Scan for the cell matching the given text and deliver its (X, Y) coordinate at center. 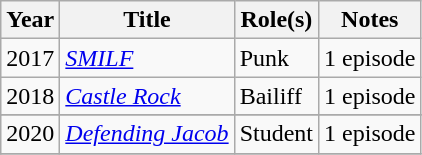
Role(s) (276, 20)
2017 (30, 58)
SMILF (147, 58)
Bailiff (276, 96)
Castle Rock (147, 96)
Student (276, 134)
2020 (30, 134)
2018 (30, 96)
Punk (276, 58)
Notes (370, 20)
Year (30, 20)
Title (147, 20)
Defending Jacob (147, 134)
